Scan for the cell matching the given text and deliver its [X, Y] coordinate at center. 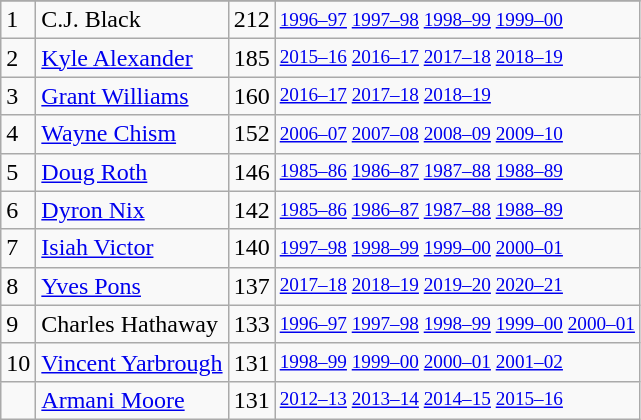
140 [252, 248]
1 [18, 20]
152 [252, 134]
Doug Roth [132, 172]
8 [18, 286]
6 [18, 210]
2017–18 2018–19 2019–20 2020–21 [457, 286]
2012–13 2013–14 2014–15 2015–16 [457, 400]
Isiah Victor [132, 248]
Vincent Yarbrough [132, 362]
Kyle Alexander [132, 58]
142 [252, 210]
160 [252, 96]
137 [252, 286]
2016–17 2017–18 2018–19 [457, 96]
1996–97 1997–98 1998–99 1999–00 2000–01 [457, 324]
Yves Pons [132, 286]
Dyron Nix [132, 210]
2 [18, 58]
Charles Hathaway [132, 324]
C.J. Black [132, 20]
146 [252, 172]
9 [18, 324]
Grant Williams [132, 96]
3 [18, 96]
2006–07 2007–08 2008–09 2009–10 [457, 134]
1997–98 1998–99 1999–00 2000–01 [457, 248]
1996–97 1997–98 1998–99 1999–00 [457, 20]
Wayne Chism [132, 134]
212 [252, 20]
1998–99 1999–00 2000–01 2001–02 [457, 362]
Armani Moore [132, 400]
185 [252, 58]
2015–16 2016–17 2017–18 2018–19 [457, 58]
4 [18, 134]
5 [18, 172]
133 [252, 324]
7 [18, 248]
10 [18, 362]
